Return the [x, y] coordinate for the center point of the cell that contains the specified text.  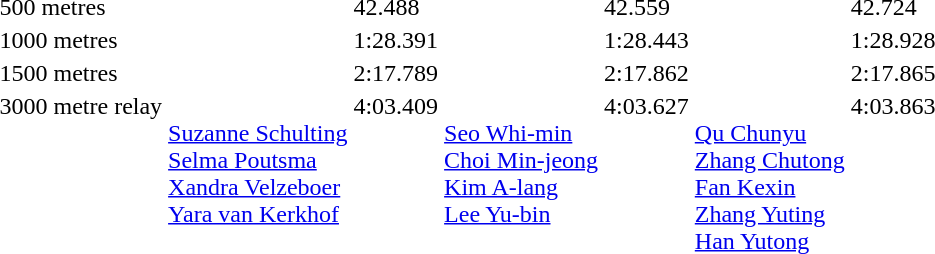
1:28.391 [396, 40]
1:28.443 [647, 40]
2:17.862 [647, 73]
2:17.789 [396, 73]
